Provide the (x, y) coordinate of the cell's center where the given text is located.  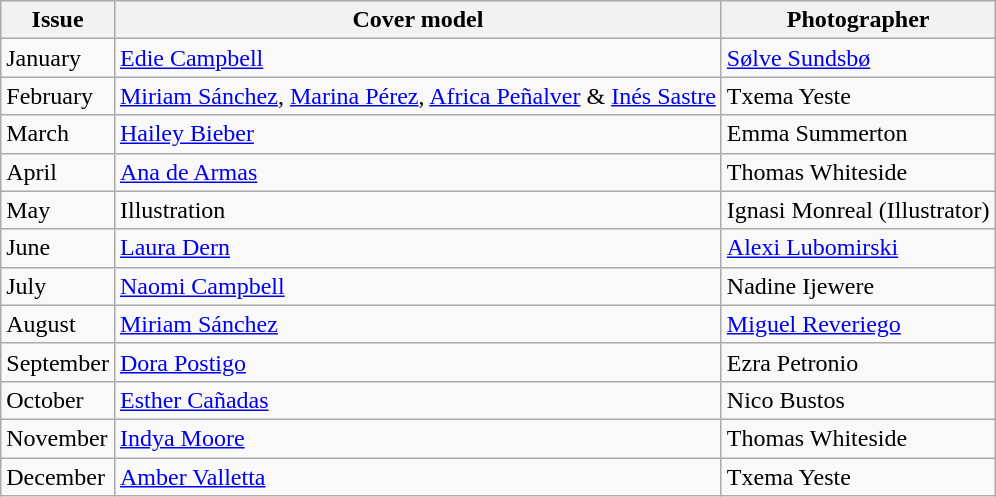
January (58, 58)
Hailey Bieber (418, 134)
Nico Bustos (858, 400)
Ana de Armas (418, 172)
Esther Cañadas (418, 400)
March (58, 134)
Illustration (418, 210)
Indya Moore (418, 438)
Ignasi Monreal (Illustrator) (858, 210)
Issue (58, 20)
Cover model (418, 20)
Miriam Sánchez, Marina Pérez, Africa Peñalver & Inés Sastre (418, 96)
December (58, 477)
Naomi Campbell (418, 286)
Emma Summerton (858, 134)
February (58, 96)
Ezra Petronio (858, 362)
Nadine Ijewere (858, 286)
May (58, 210)
November (58, 438)
September (58, 362)
Sølve Sundsbø (858, 58)
October (58, 400)
Edie Campbell (418, 58)
Amber Valletta (418, 477)
July (58, 286)
April (58, 172)
Dora Postigo (418, 362)
Laura Dern (418, 248)
Miriam Sánchez (418, 324)
Alexi Lubomirski (858, 248)
Photographer (858, 20)
August (58, 324)
June (58, 248)
Miguel Reveriego (858, 324)
